Find where the given text appears and provide that cell's center as (X, Y) coordinate. 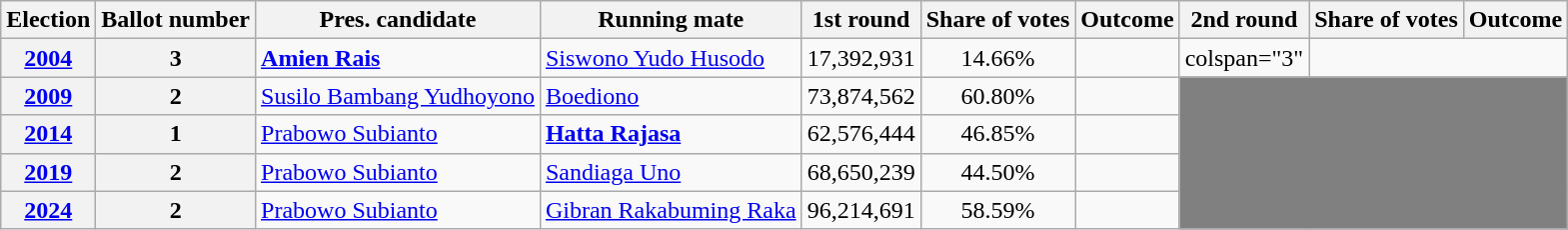
2014 (48, 134)
3 (176, 58)
2nd round (1244, 20)
Pres. candidate (398, 20)
1st round (861, 20)
14.66% (997, 58)
Sandiaga Uno (671, 172)
Ballot number (176, 20)
60.80% (997, 96)
2009 (48, 96)
Amien Rais (398, 58)
2004 (48, 58)
colspan="3" (1244, 58)
62,576,444 (861, 134)
Running mate (671, 20)
58.59% (997, 210)
17,392,931 (861, 58)
44.50% (997, 172)
Election (48, 20)
Hatta Rajasa (671, 134)
1 (176, 134)
2019 (48, 172)
Susilo Bambang Yudhoyono (398, 96)
46.85% (997, 134)
Siswono Yudo Husodo (671, 58)
96,214,691 (861, 210)
73,874,562 (861, 96)
68,650,239 (861, 172)
Boediono (671, 96)
2024 (48, 210)
Gibran Rakabuming Raka (671, 210)
